Identify which cell holds the provided text, then report its (x, y) central coordinate. 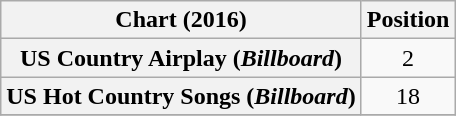
2 (408, 58)
US Country Airplay (Billboard) (181, 58)
Chart (2016) (181, 20)
Position (408, 20)
18 (408, 96)
US Hot Country Songs (Billboard) (181, 96)
